Identify which cell holds the provided text, then report its (X, Y) central coordinate. 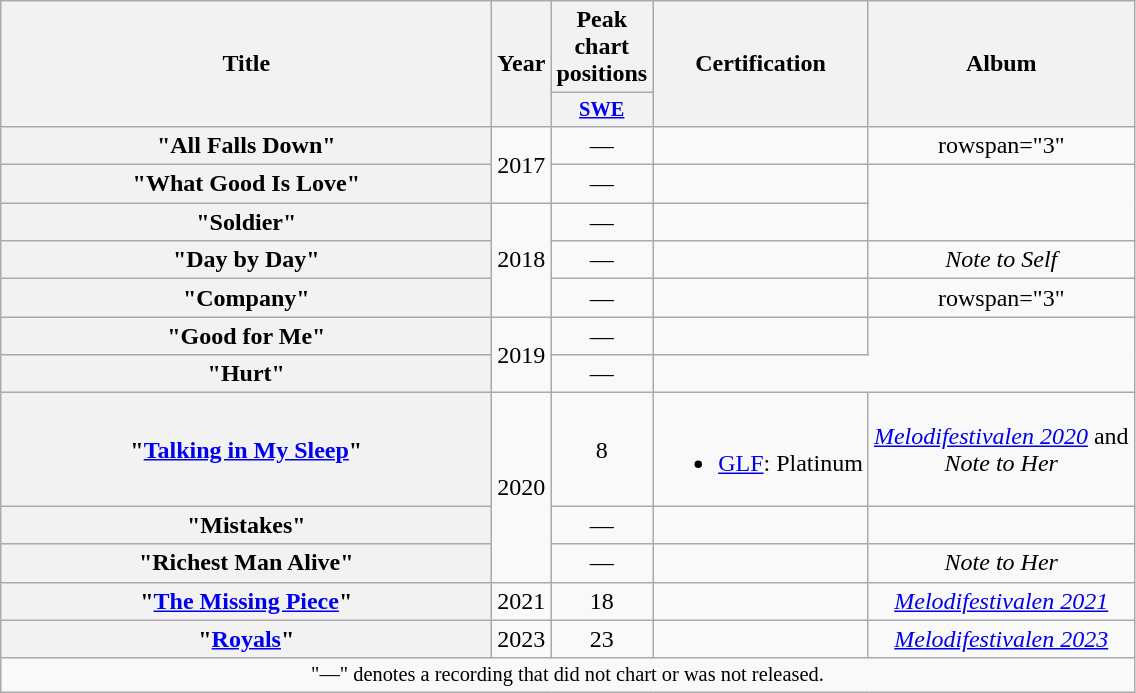
Note to Her (1001, 563)
"Richest Man Alive" (246, 563)
Melodifestivalen 2021 (1001, 601)
Note to Self (1001, 260)
"The Missing Piece" (246, 601)
"Good for Me" (246, 336)
18 (602, 601)
8 (602, 450)
Peak chart positions (602, 47)
2017 (522, 164)
"Talking in My Sleep" (246, 450)
"Soldier" (246, 222)
GLF: Platinum (761, 450)
2018 (522, 260)
23 (602, 639)
"Royals" (246, 639)
2023 (522, 639)
"What Good Is Love" (246, 184)
2020 (522, 488)
"Mistakes" (246, 525)
Title (246, 64)
Year (522, 64)
2019 (522, 355)
Melodifestivalen 2023 (1001, 639)
SWE (602, 110)
Album (1001, 64)
"Hurt" (246, 374)
"Day by Day" (246, 260)
"Company" (246, 298)
2021 (522, 601)
Melodifestivalen 2020 and Note to Her (1001, 450)
"—" denotes a recording that did not chart or was not released. (568, 675)
"All Falls Down" (246, 145)
Certification (761, 64)
